Search for the cell housing the specified text and yield its [X, Y] center coordinate. 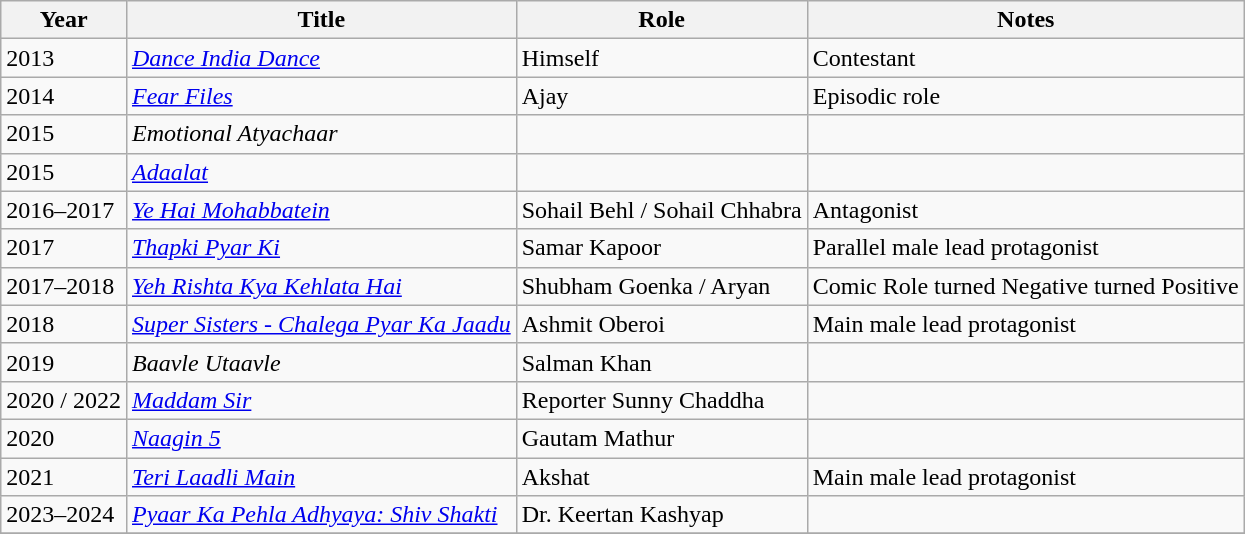
Teri Laadli Main [321, 477]
2016–2017 [64, 210]
Akshat [662, 477]
2013 [64, 58]
Notes [1026, 20]
Himself [662, 58]
2014 [64, 96]
Yeh Rishta Kya Kehlata Hai [321, 286]
Samar Kapoor [662, 248]
Salman Khan [662, 362]
Sohail Behl / Sohail Chhabra [662, 210]
Fear Files [321, 96]
Contestant [1026, 58]
Adaalat [321, 172]
Emotional Atyachaar [321, 134]
Role [662, 20]
Ashmit Oberoi [662, 324]
Year [64, 20]
2018 [64, 324]
2017–2018 [64, 286]
Gautam Mathur [662, 438]
Super Sisters - Chalega Pyar Ka Jaadu [321, 324]
Title [321, 20]
Ajay [662, 96]
2023–2024 [64, 515]
Naagin 5 [321, 438]
Dr. Keertan Kashyap [662, 515]
2017 [64, 248]
2019 [64, 362]
Ye Hai Mohabbatein [321, 210]
2020 [64, 438]
Pyaar Ka Pehla Adhyaya: Shiv Shakti [321, 515]
Antagonist [1026, 210]
2020 / 2022 [64, 400]
Baavle Utaavle [321, 362]
Parallel male lead protagonist [1026, 248]
Reporter Sunny Chaddha [662, 400]
Thapki Pyar Ki [321, 248]
Episodic role [1026, 96]
Dance India Dance [321, 58]
Maddam Sir [321, 400]
Comic Role turned Negative turned Positive [1026, 286]
2021 [64, 477]
Shubham Goenka / Aryan [662, 286]
